Extract the (X, Y) coordinate from the center of the cell holding the provided text.  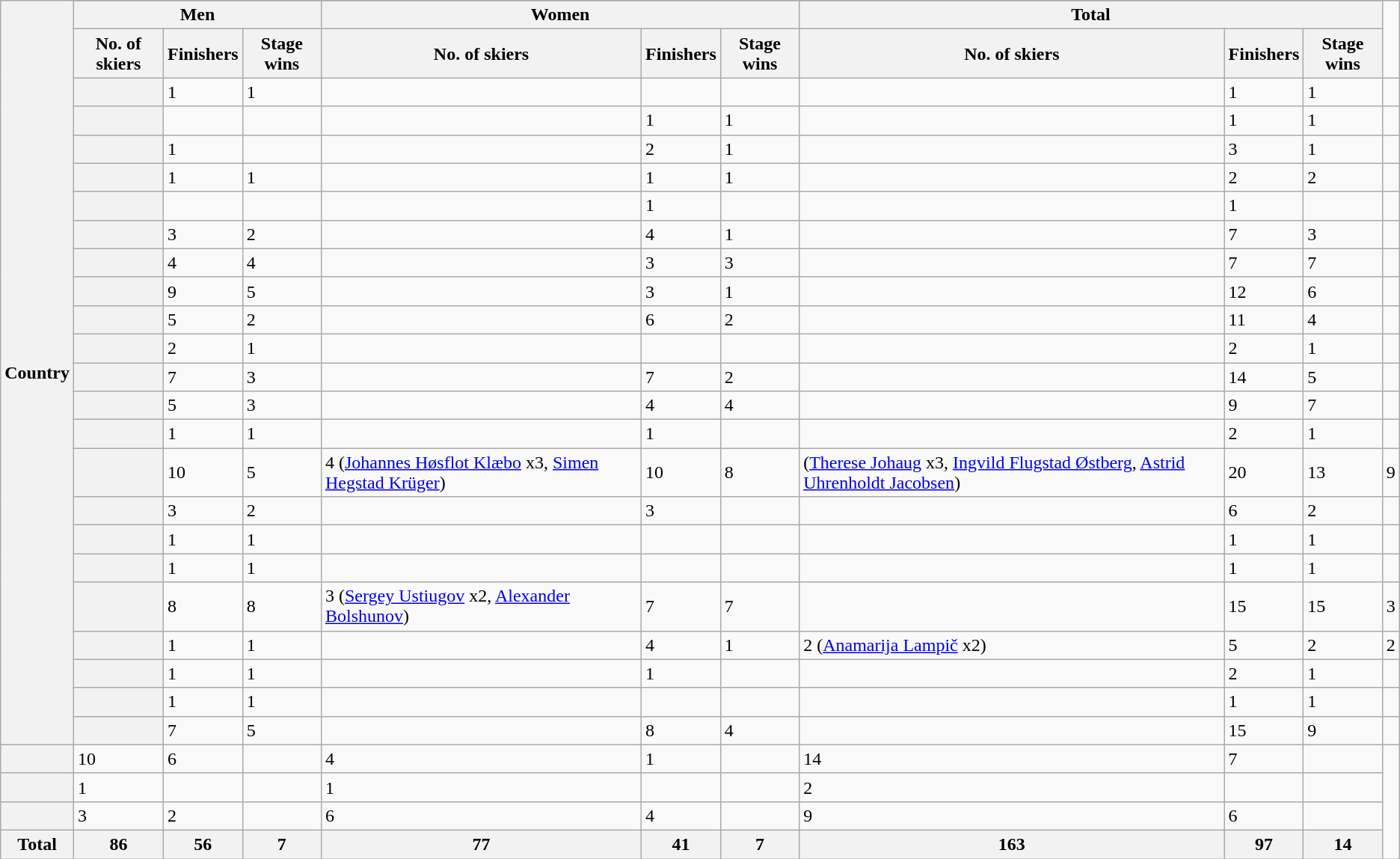
12 (1264, 291)
20 (1264, 473)
Men (197, 15)
86 (118, 844)
13 (1343, 473)
(Therese Johaug x3, Ingvild Flugstad Østberg, Astrid Uhrenholdt Jacobsen) (1012, 473)
56 (203, 844)
4 (Johannes Høsflot Klæbo x3, Simen Hegstad Krüger) (481, 473)
Women (559, 15)
Country (37, 373)
2 (Anamarija Lampič x2) (1012, 645)
77 (481, 844)
11 (1264, 320)
41 (681, 844)
97 (1264, 844)
3 (Sergey Ustiugov x2, Alexander Bolshunov) (481, 606)
163 (1012, 844)
